Extract the [x, y] coordinate from the center of the cell holding the provided text.  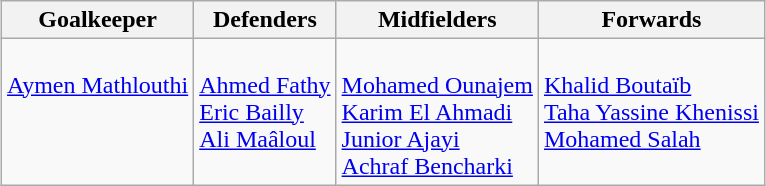
Ahmed Fathy Eric Bailly Ali Maâloul [265, 112]
Midfielders [437, 20]
Aymen Mathlouthi [98, 112]
Khalid Boutaïb Taha Yassine Khenissi Mohamed Salah [651, 112]
Mohamed Ounajem Karim El Ahmadi Junior Ajayi Achraf Bencharki [437, 112]
Defenders [265, 20]
Forwards [651, 20]
Goalkeeper [98, 20]
